Identify which cell holds the provided text, then report its [X, Y] central coordinate. 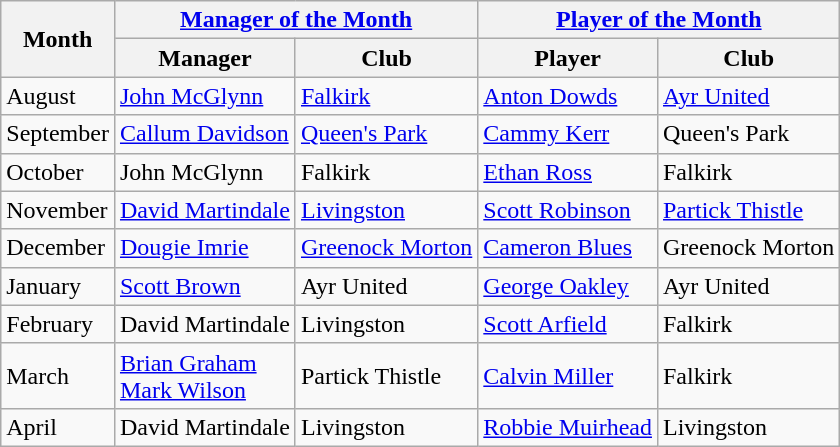
Ethan Ross [568, 172]
Player of the Month [659, 20]
Cammy Kerr [568, 134]
Manager [204, 58]
Manager of the Month [296, 20]
Scott Robinson [568, 210]
Cameron Blues [568, 248]
Player [568, 58]
Scott Arfield [568, 324]
December [58, 248]
October [58, 172]
September [58, 134]
February [58, 324]
November [58, 210]
George Oakley [568, 286]
Calvin Miller [568, 376]
Anton Dowds [568, 96]
January [58, 286]
Dougie Imrie [204, 248]
Month [58, 39]
August [58, 96]
Scott Brown [204, 286]
Callum Davidson [204, 134]
Robbie Muirhead [568, 427]
March [58, 376]
Brian Graham Mark Wilson [204, 376]
April [58, 427]
